Return the (x, y) coordinate for the center point of the cell that contains the specified text.  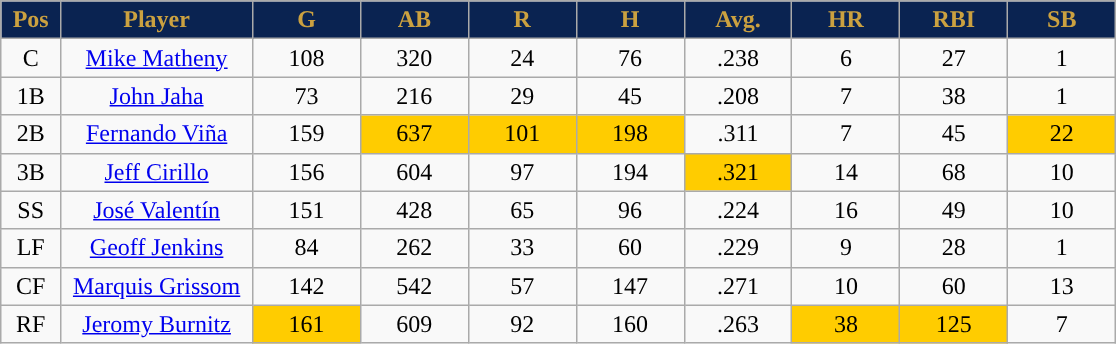
Marquis Grissom (157, 286)
HR (846, 20)
49 (954, 210)
Mike Matheny (157, 58)
96 (630, 210)
33 (522, 248)
29 (522, 96)
AB (414, 20)
65 (522, 210)
16 (846, 210)
Jeff Cirillo (157, 172)
159 (307, 134)
Pos (31, 20)
G (307, 20)
.321 (738, 172)
Geoff Jenkins (157, 248)
John Jaha (157, 96)
73 (307, 96)
151 (307, 210)
28 (954, 248)
68 (954, 172)
.263 (738, 324)
84 (307, 248)
.271 (738, 286)
C (31, 58)
14 (846, 172)
125 (954, 324)
262 (414, 248)
216 (414, 96)
22 (1062, 134)
LF (31, 248)
Player (157, 20)
57 (522, 286)
198 (630, 134)
160 (630, 324)
156 (307, 172)
76 (630, 58)
José Valentín (157, 210)
.224 (738, 210)
142 (307, 286)
542 (414, 286)
3B (31, 172)
.311 (738, 134)
H (630, 20)
108 (307, 58)
92 (522, 324)
97 (522, 172)
320 (414, 58)
RBI (954, 20)
R (522, 20)
Avg. (738, 20)
428 (414, 210)
9 (846, 248)
2B (31, 134)
1B (31, 96)
637 (414, 134)
13 (1062, 286)
6 (846, 58)
604 (414, 172)
101 (522, 134)
27 (954, 58)
.208 (738, 96)
CF (31, 286)
Jeromy Burnitz (157, 324)
RF (31, 324)
609 (414, 324)
SB (1062, 20)
24 (522, 58)
SS (31, 210)
.229 (738, 248)
161 (307, 324)
.238 (738, 58)
147 (630, 286)
194 (630, 172)
Fernando Viña (157, 134)
